Locate the cell with the specified text and output its [X, Y] center coordinate. 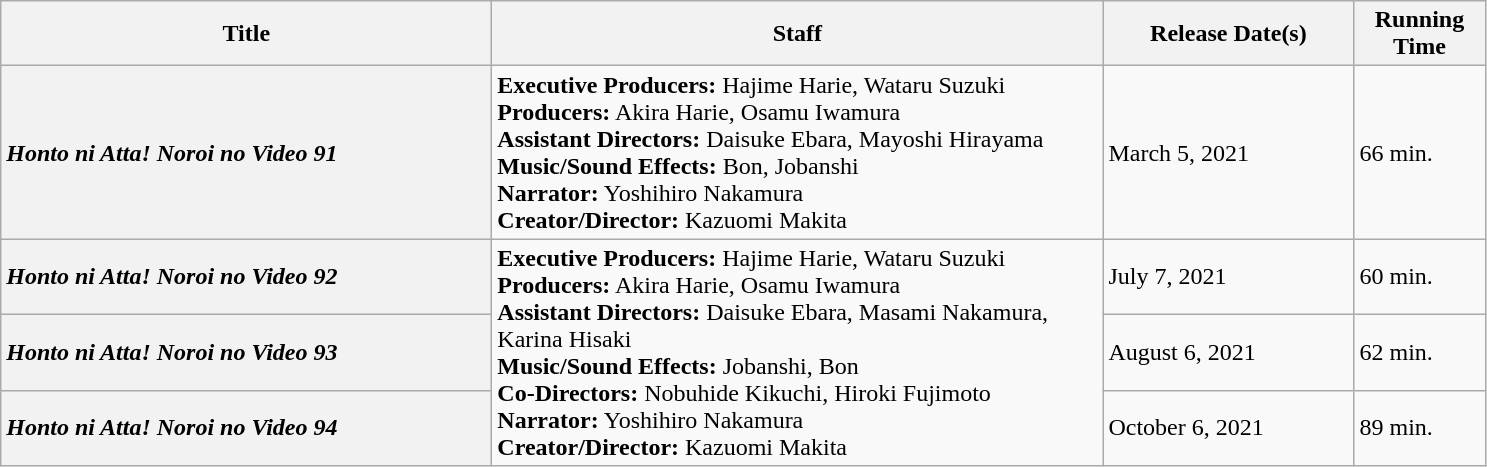
October 6, 2021 [1228, 428]
Running Time [1420, 34]
Title [246, 34]
July 7, 2021 [1228, 277]
March 5, 2021 [1228, 152]
Release Date(s) [1228, 34]
Staff [798, 34]
Honto ni Atta! Noroi no Video 94 [246, 428]
89 min. [1420, 428]
60 min. [1420, 277]
62 min. [1420, 353]
Honto ni Atta! Noroi no Video 92 [246, 277]
66 min. [1420, 152]
Honto ni Atta! Noroi no Video 93 [246, 353]
Honto ni Atta! Noroi no Video 91 [246, 152]
August 6, 2021 [1228, 353]
